For the text-containing cell, return its midpoint in (x, y) coordinate format. 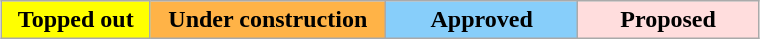
Under construction (268, 20)
Topped out (76, 20)
Approved (482, 20)
Proposed (668, 20)
